Find where the given text appears and provide that cell's center as [X, Y] coordinate. 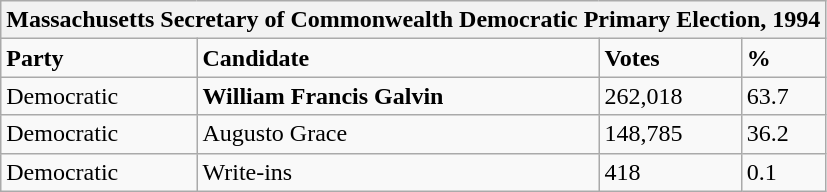
Votes [670, 58]
Massachusetts Secretary of Commonwealth Democratic Primary Election, 1994 [414, 20]
Augusto Grace [398, 134]
262,018 [670, 96]
148,785 [670, 134]
Write-ins [398, 172]
% [784, 58]
William Francis Galvin [398, 96]
0.1 [784, 172]
Candidate [398, 58]
63.7 [784, 96]
Party [99, 58]
36.2 [784, 134]
418 [670, 172]
